Locate the cell with the specified text and output its (x, y) center coordinate. 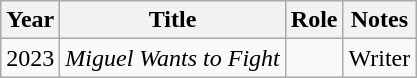
2023 (30, 58)
Year (30, 20)
Role (314, 20)
Notes (380, 20)
Title (173, 20)
Writer (380, 58)
Miguel Wants to Fight (173, 58)
